Return the (x, y) coordinate for the center point of the cell that contains the specified text.  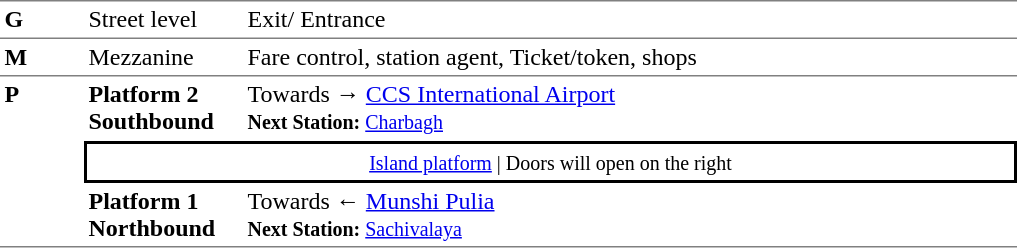
Fare control, station agent, Ticket/token, shops (630, 58)
P (42, 162)
Street level (164, 20)
M (42, 58)
Mezzanine (164, 58)
Platform 1Northbound (164, 215)
Platform 2Southbound (164, 108)
Towards → CCS International AirportNext Station: Charbagh (630, 108)
Exit/ Entrance (630, 20)
Towards ← Munshi PuliaNext Station: Sachivalaya (630, 215)
G (42, 20)
Island platform | Doors will open on the right (550, 162)
